Determine the (x, y) coordinate at the center of the cell enclosing the given text.  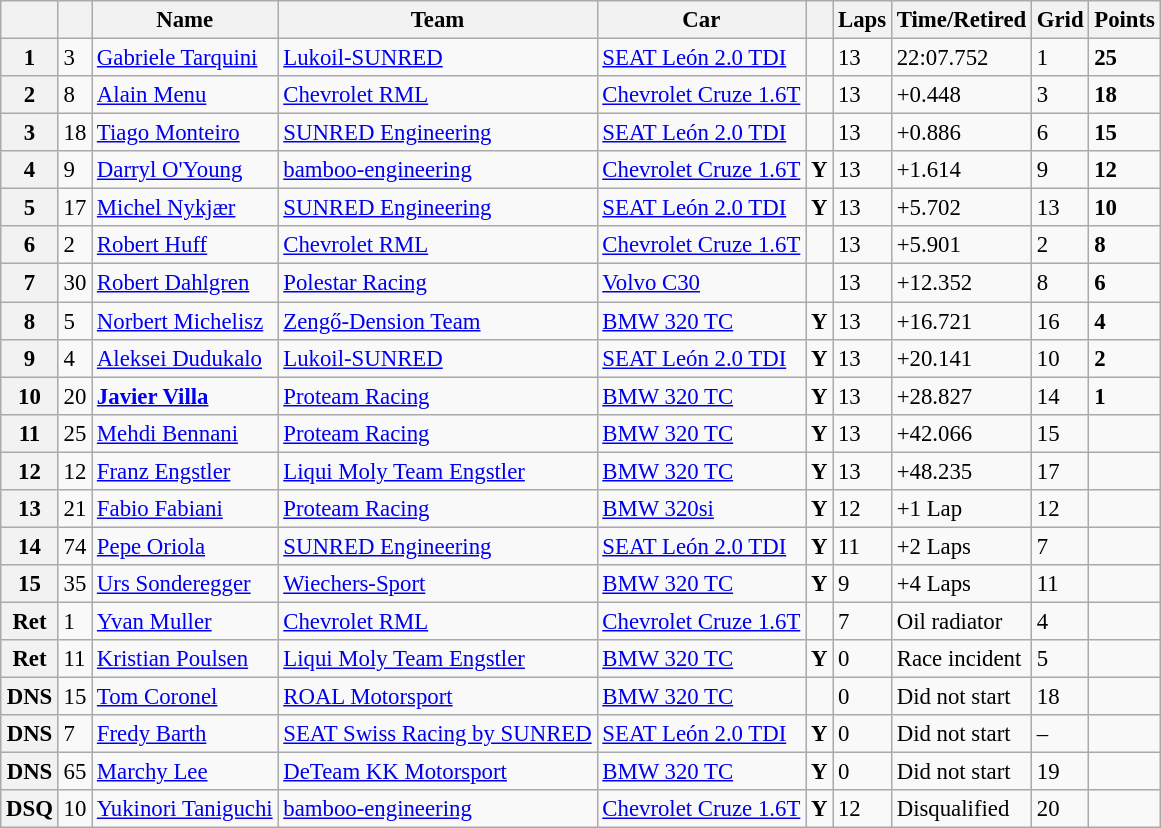
Yukinori Taniguchi (185, 809)
Mehdi Bennani (185, 433)
Franz Engstler (185, 471)
Alain Menu (185, 95)
Race incident (961, 659)
DeTeam KK Motorsport (438, 772)
Fabio Fabiani (185, 509)
Pepe Oriola (185, 546)
+2 Laps (961, 546)
Grid (1060, 20)
Name (185, 20)
+0.448 (961, 95)
65 (74, 772)
+4 Laps (961, 584)
Robert Dahlgren (185, 283)
+5.702 (961, 208)
+42.066 (961, 433)
30 (74, 283)
Volvo C30 (702, 283)
35 (74, 584)
21 (74, 509)
Polestar Racing (438, 283)
SEAT Swiss Racing by SUNRED (438, 734)
+20.141 (961, 358)
ROAL Motorsport (438, 697)
19 (1060, 772)
16 (1060, 321)
74 (74, 546)
+48.235 (961, 471)
+5.901 (961, 245)
Javier Villa (185, 396)
Robert Huff (185, 245)
– (1060, 734)
+28.827 (961, 396)
+16.721 (961, 321)
Wiechers-Sport (438, 584)
BMW 320si (702, 509)
Points (1124, 20)
+1 Lap (961, 509)
Fredy Barth (185, 734)
+1.614 (961, 170)
Darryl O'Young (185, 170)
Zengő-Dension Team (438, 321)
Urs Sonderegger (185, 584)
+12.352 (961, 283)
Oil radiator (961, 621)
Aleksei Dudukalo (185, 358)
Yvan Muller (185, 621)
Marchy Lee (185, 772)
Time/Retired (961, 20)
Team (438, 20)
Michel Nykjær (185, 208)
22:07.752 (961, 58)
Laps (862, 20)
DSQ (30, 809)
Norbert Michelisz (185, 321)
Disqualified (961, 809)
+0.886 (961, 133)
Kristian Poulsen (185, 659)
Car (702, 20)
Tom Coronel (185, 697)
Gabriele Tarquini (185, 58)
Tiago Monteiro (185, 133)
